Output the (x, y) coordinate of the center of the cell containing the given text.  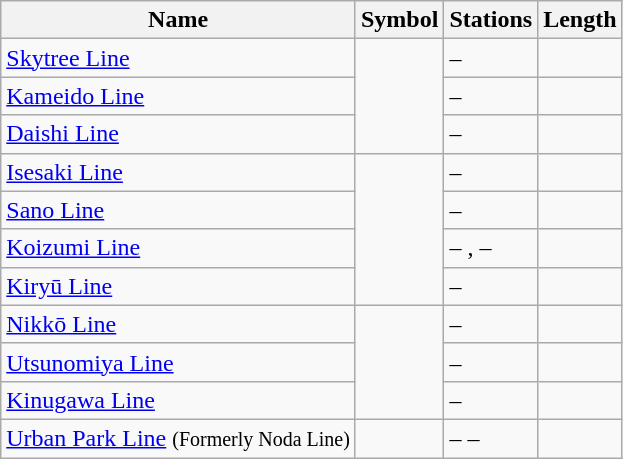
Sano Line (178, 210)
Name (178, 20)
Koizumi Line (178, 248)
– , – (491, 248)
Stations (491, 20)
Nikkō Line (178, 324)
– – (491, 438)
Kinugawa Line (178, 400)
Length (580, 20)
Daishi Line (178, 134)
Urban Park Line (Formerly Noda Line) (178, 438)
Isesaki Line (178, 172)
Kameido Line (178, 96)
Utsunomiya Line (178, 362)
Kiryū Line (178, 286)
Skytree Line (178, 58)
Symbol (399, 20)
